Output the [X, Y] coordinate of the center of the cell containing the given text.  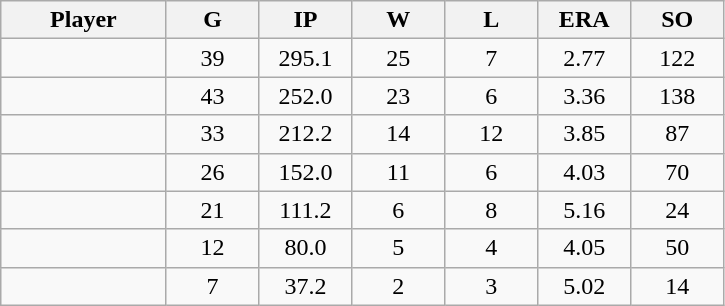
L [492, 20]
24 [678, 210]
252.0 [306, 96]
ERA [584, 20]
21 [212, 210]
295.1 [306, 58]
212.2 [306, 134]
W [398, 20]
43 [212, 96]
111.2 [306, 210]
33 [212, 134]
SO [678, 20]
80.0 [306, 248]
25 [398, 58]
3.85 [584, 134]
2.77 [584, 58]
Player [84, 20]
26 [212, 172]
4.05 [584, 248]
11 [398, 172]
5 [398, 248]
70 [678, 172]
50 [678, 248]
3 [492, 286]
G [212, 20]
4 [492, 248]
122 [678, 58]
23 [398, 96]
4.03 [584, 172]
138 [678, 96]
39 [212, 58]
5.02 [584, 286]
2 [398, 286]
152.0 [306, 172]
87 [678, 134]
3.36 [584, 96]
37.2 [306, 286]
IP [306, 20]
8 [492, 210]
5.16 [584, 210]
